Extract the [X, Y] coordinate from the center of the cell holding the provided text.  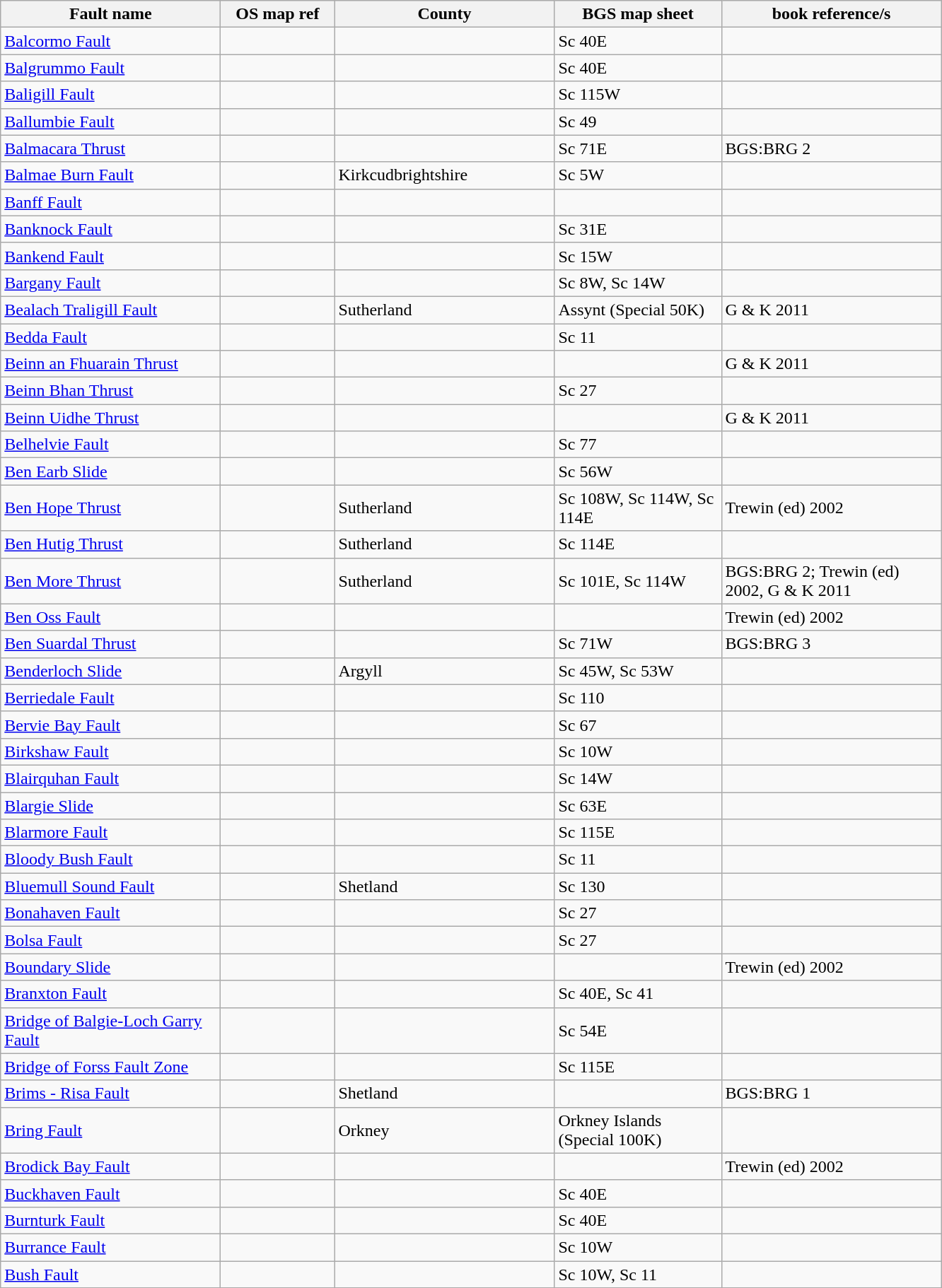
Sc 15W [638, 256]
Bluemull Sound Fault [110, 886]
Sc 130 [638, 886]
Berriedale Fault [110, 698]
Fault name [110, 14]
Orkney [444, 1130]
Bargany Fault [110, 283]
Bealach Traligill Fault [110, 310]
Sc 14W [638, 778]
Sc 40E, Sc 41 [638, 994]
Sc 110 [638, 698]
Burnturk Fault [110, 1220]
Assynt (Special 50K) [638, 310]
Ben Hope Thrust [110, 508]
Sc 71E [638, 148]
Bankend Fault [110, 256]
Boundary Slide [110, 967]
Beinn Bhan Thrust [110, 391]
Belhelvie Fault [110, 445]
Balmae Burn Fault [110, 175]
Sc 56W [638, 472]
Ben Oss Fault [110, 617]
BGS map sheet [638, 14]
Bridge of Forss Fault Zone [110, 1067]
Baligill Fault [110, 95]
Bloody Bush Fault [110, 860]
Sc 67 [638, 725]
Bridge of Balgie-Loch Garry Fault [110, 1031]
book reference/s [832, 14]
Banff Fault [110, 202]
Brodick Bay Fault [110, 1166]
Bonahaven Fault [110, 913]
Orkney Islands (Special 100K) [638, 1130]
Benderloch Slide [110, 671]
Argyll [444, 671]
Branxton Fault [110, 994]
Bervie Bay Fault [110, 725]
Sc 49 [638, 122]
Blarmore Fault [110, 833]
Beinn Uidhe Thrust [110, 418]
County [444, 14]
Brims - Risa Fault [110, 1094]
Balcormo Fault [110, 41]
Blairquhan Fault [110, 778]
BGS:BRG 2 [832, 148]
Bush Fault [110, 1275]
Kirkcudbrightshire [444, 175]
Sc 54E [638, 1031]
Beinn an Fhuarain Thrust [110, 364]
Sc 31E [638, 229]
Burrance Fault [110, 1247]
Sc 115W [638, 95]
BGS:BRG 2; Trewin (ed) 2002, G & K 2011 [832, 581]
Buckhaven Fault [110, 1193]
Blargie Slide [110, 805]
Sc 101E, Sc 114W [638, 581]
Sc 45W, Sc 53W [638, 671]
Sc 10W, Sc 11 [638, 1275]
Bolsa Fault [110, 940]
Sc 77 [638, 445]
Bedda Fault [110, 337]
Sc 63E [638, 805]
Ballumbie Fault [110, 122]
Ben Hutig Thrust [110, 544]
Balmacara Thrust [110, 148]
Birkshaw Fault [110, 751]
Ben Earb Slide [110, 472]
Ben Suardal Thrust [110, 644]
Bring Fault [110, 1130]
Sc 71W [638, 644]
BGS:BRG 1 [832, 1094]
Balgrummo Fault [110, 68]
OS map ref [277, 14]
Sc 5W [638, 175]
Ben More Thrust [110, 581]
Sc 114E [638, 544]
BGS:BRG 3 [832, 644]
Sc 108W, Sc 114W, Sc 114E [638, 508]
Banknock Fault [110, 229]
Sc 8W, Sc 14W [638, 283]
